Find where the given text appears and provide that cell's center as [X, Y] coordinate. 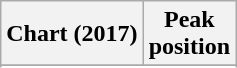
Peak position [189, 34]
Chart (2017) [72, 34]
